Capture the cell that displays the provided text and extract its [X, Y] central coordinate. 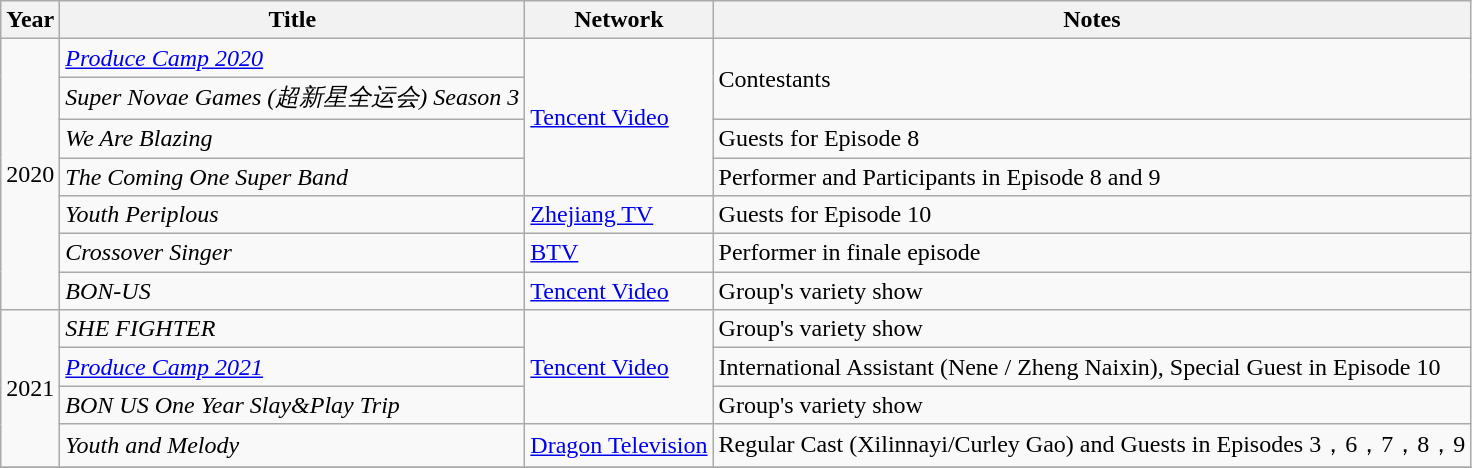
Performer and Participants in Episode 8 and 9 [1092, 177]
Regular Cast (Xilinnayi/Curley Gao) and Guests in Episodes 3，6，7，8，9 [1092, 446]
BON-US [292, 291]
Youth and Melody [292, 446]
Guests for Episode 8 [1092, 138]
Title [292, 20]
Contestants [1092, 80]
The Coming One Super Band [292, 177]
Youth Periplous [292, 215]
BTV [619, 253]
Produce Camp 2020 [292, 58]
Guests for Episode 10 [1092, 215]
Year [30, 20]
International Assistant (Nene / Zheng Naixin), Special Guest in Episode 10 [1092, 367]
Produce Camp 2021 [292, 367]
Network [619, 20]
Performer in finale episode [1092, 253]
SHE FIGHTER [292, 329]
BON US One Year Slay&Play Trip [292, 405]
Notes [1092, 20]
2021 [30, 388]
Zhejiang TV [619, 215]
Super Novae Games (超新星全运会) Season 3 [292, 98]
Dragon Television [619, 446]
We Are Blazing [292, 138]
Crossover Singer [292, 253]
2020 [30, 174]
